Pinpoint the cell where the given text exists, returning its (X, Y) midpoint coordinate. 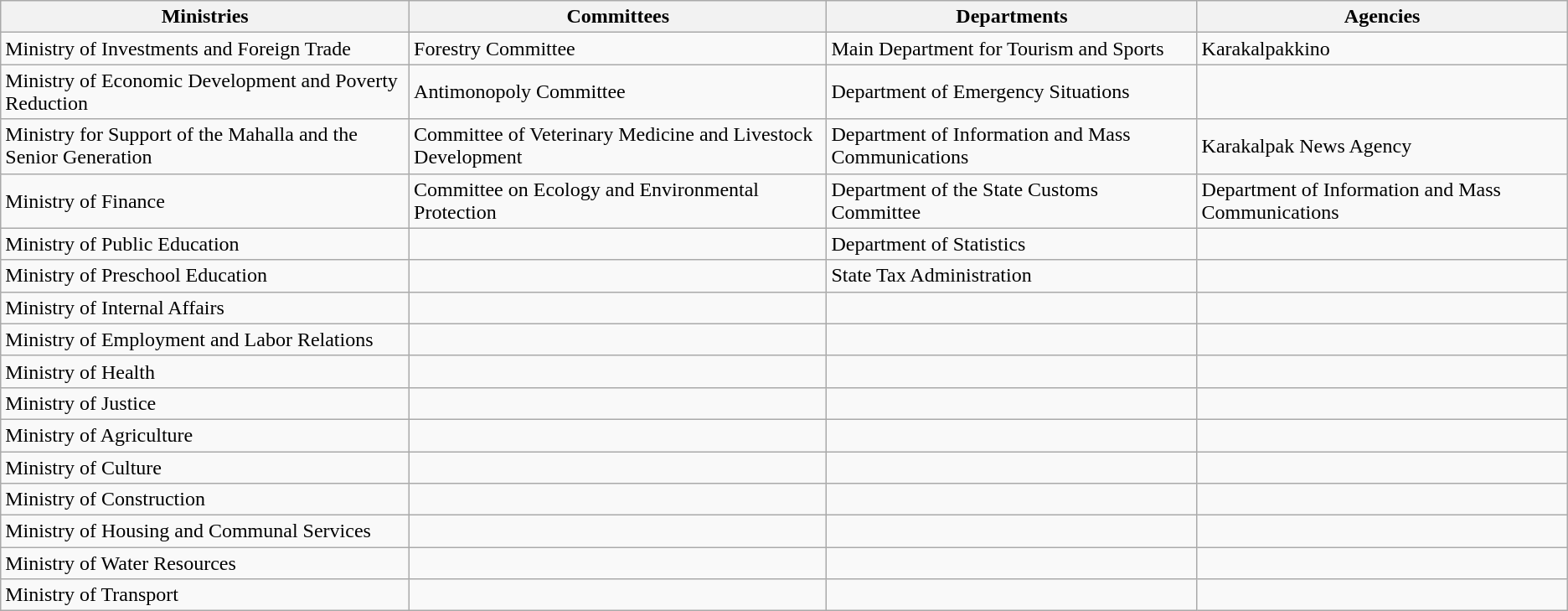
Department of the State Customs Committee (1012, 201)
Departments (1012, 17)
Ministry of Justice (205, 403)
Ministry of Housing and Communal Services (205, 531)
Ministry of Transport (205, 595)
Karakalpak News Agency (1382, 146)
Committees (618, 17)
Main Department for Tourism and Sports (1012, 49)
Department of Emergency Situations (1012, 92)
Committee of Veterinary Medicine and Livestock Development (618, 146)
Ministries (205, 17)
Ministry of Finance (205, 201)
Department of Statistics (1012, 244)
Forestry Committee (618, 49)
Agencies (1382, 17)
Ministry of Investments and Foreign Trade (205, 49)
Ministry of Agriculture (205, 435)
Ministry of Economic Development and Poverty Reduction (205, 92)
Ministry of Employment and Labor Relations (205, 339)
Committee on Ecology and Environmental Protection (618, 201)
State Tax Administration (1012, 276)
Antimonopoly Committee (618, 92)
Ministry of Preschool Education (205, 276)
Ministry of Culture (205, 467)
Ministry of Internal Affairs (205, 308)
Ministry of Health (205, 371)
Ministry for Support of the Mahalla and the Senior Generation (205, 146)
Karakalpakkino (1382, 49)
Ministry of Public Education (205, 244)
Ministry of Construction (205, 500)
Ministry of Water Resources (205, 563)
